Provide the [x, y] coordinate of the cell's center where the given text is located.  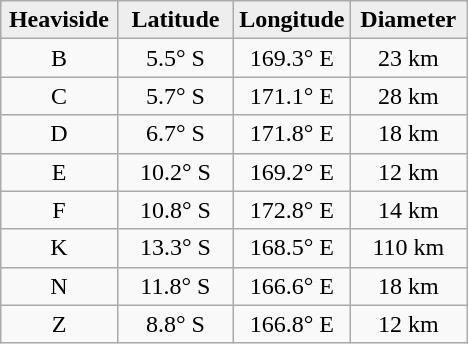
Longitude [292, 20]
13.3° S [175, 248]
N [59, 286]
166.6° E [292, 286]
166.8° E [292, 324]
8.8° S [175, 324]
169.3° E [292, 58]
10.2° S [175, 172]
Diameter [408, 20]
Z [59, 324]
169.2° E [292, 172]
E [59, 172]
B [59, 58]
171.1° E [292, 96]
172.8° E [292, 210]
110 km [408, 248]
14 km [408, 210]
C [59, 96]
D [59, 134]
28 km [408, 96]
F [59, 210]
5.7° S [175, 96]
K [59, 248]
6.7° S [175, 134]
5.5° S [175, 58]
Latitude [175, 20]
Heaviside [59, 20]
168.5° E [292, 248]
10.8° S [175, 210]
23 km [408, 58]
11.8° S [175, 286]
171.8° E [292, 134]
